Return the (X, Y) coordinate for the center point of the cell that contains the specified text.  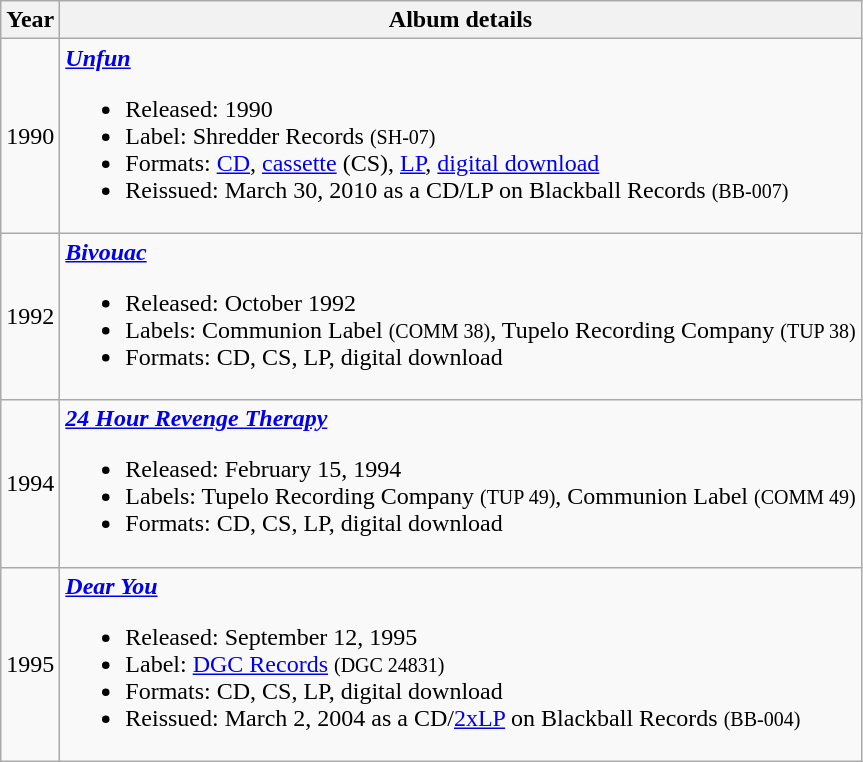
1992 (30, 316)
1994 (30, 484)
1995 (30, 664)
BivouacReleased: October 1992Labels: Communion Label (COMM 38), Tupelo Recording Company (TUP 38)Formats: CD, CS, LP, digital download (460, 316)
1990 (30, 136)
Album details (460, 20)
Year (30, 20)
